Output the [X, Y] coordinate of the center of the cell containing the given text.  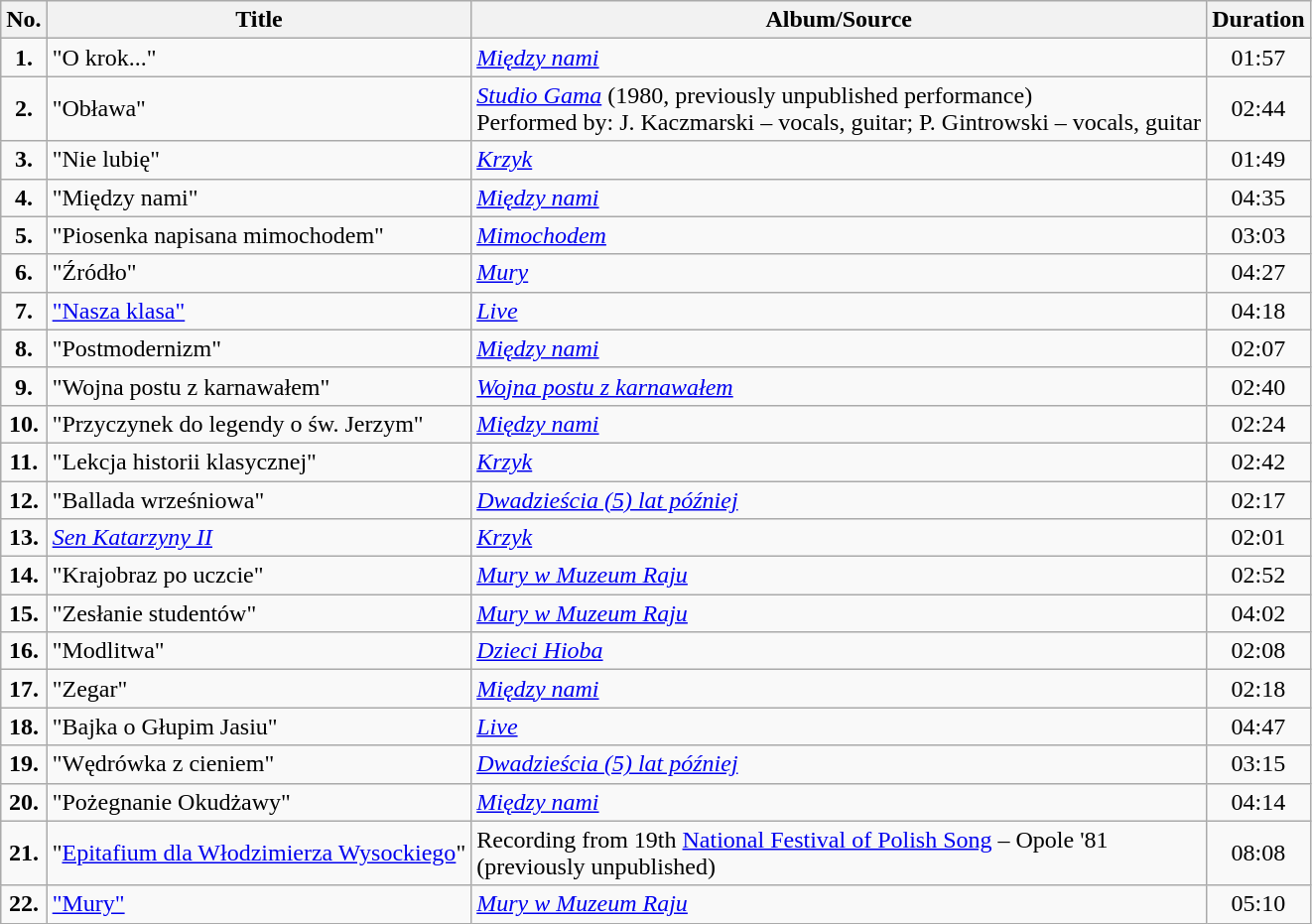
"Krajobraz po uczcie" [259, 576]
Dzieci Hioba [840, 651]
02:24 [1258, 424]
2. [24, 109]
"Nasza klasa" [259, 311]
16. [24, 651]
08:08 [1258, 854]
"Zegar" [259, 689]
"Mury" [259, 904]
05:10 [1258, 904]
04:18 [1258, 311]
01:57 [1258, 58]
"Między nami" [259, 198]
03:15 [1258, 764]
Studio Gama (1980, previously unpublished performance)Performed by: J. Kaczmarski – vocals, guitar; P. Gintrowski – vocals, guitar [840, 109]
15. [24, 613]
01:49 [1258, 160]
"Obława" [259, 109]
02:01 [1258, 538]
Mury [840, 273]
Duration [1258, 20]
20. [24, 802]
"Lekcja historii klasycznej" [259, 462]
12. [24, 499]
"Modlitwa" [259, 651]
17. [24, 689]
21. [24, 854]
Recording from 19th National Festival of Polish Song – Opole '81(previously unpublished) [840, 854]
Wojna postu z karnawałem [840, 386]
"Ballada wrześniowa" [259, 499]
No. [24, 20]
02:08 [1258, 651]
9. [24, 386]
"Zesłanie studentów" [259, 613]
6. [24, 273]
"Bajka o Głupim Jasiu" [259, 726]
11. [24, 462]
"O krok..." [259, 58]
"Wojna postu z karnawałem" [259, 386]
14. [24, 576]
03:03 [1258, 235]
18. [24, 726]
"Piosenka napisana mimochodem" [259, 235]
"Epitafium dla Włodzimierza Wysockiego" [259, 854]
Mimochodem [840, 235]
04:35 [1258, 198]
"Źródło" [259, 273]
02:52 [1258, 576]
3. [24, 160]
"Postmodernizm" [259, 348]
02:44 [1258, 109]
13. [24, 538]
04:02 [1258, 613]
8. [24, 348]
"Przyczynek do legendy o św. Jerzym" [259, 424]
"Wędrówka z cieniem" [259, 764]
Album/Source [840, 20]
4. [24, 198]
Title [259, 20]
19. [24, 764]
02:18 [1258, 689]
02:42 [1258, 462]
04:14 [1258, 802]
02:07 [1258, 348]
02:40 [1258, 386]
02:17 [1258, 499]
04:27 [1258, 273]
Sen Katarzyny II [259, 538]
"Nie lubię" [259, 160]
22. [24, 904]
"Pożegnanie Okudżawy" [259, 802]
5. [24, 235]
10. [24, 424]
04:47 [1258, 726]
1. [24, 58]
7. [24, 311]
